Pinpoint the cell where the given text exists, returning its (X, Y) midpoint coordinate. 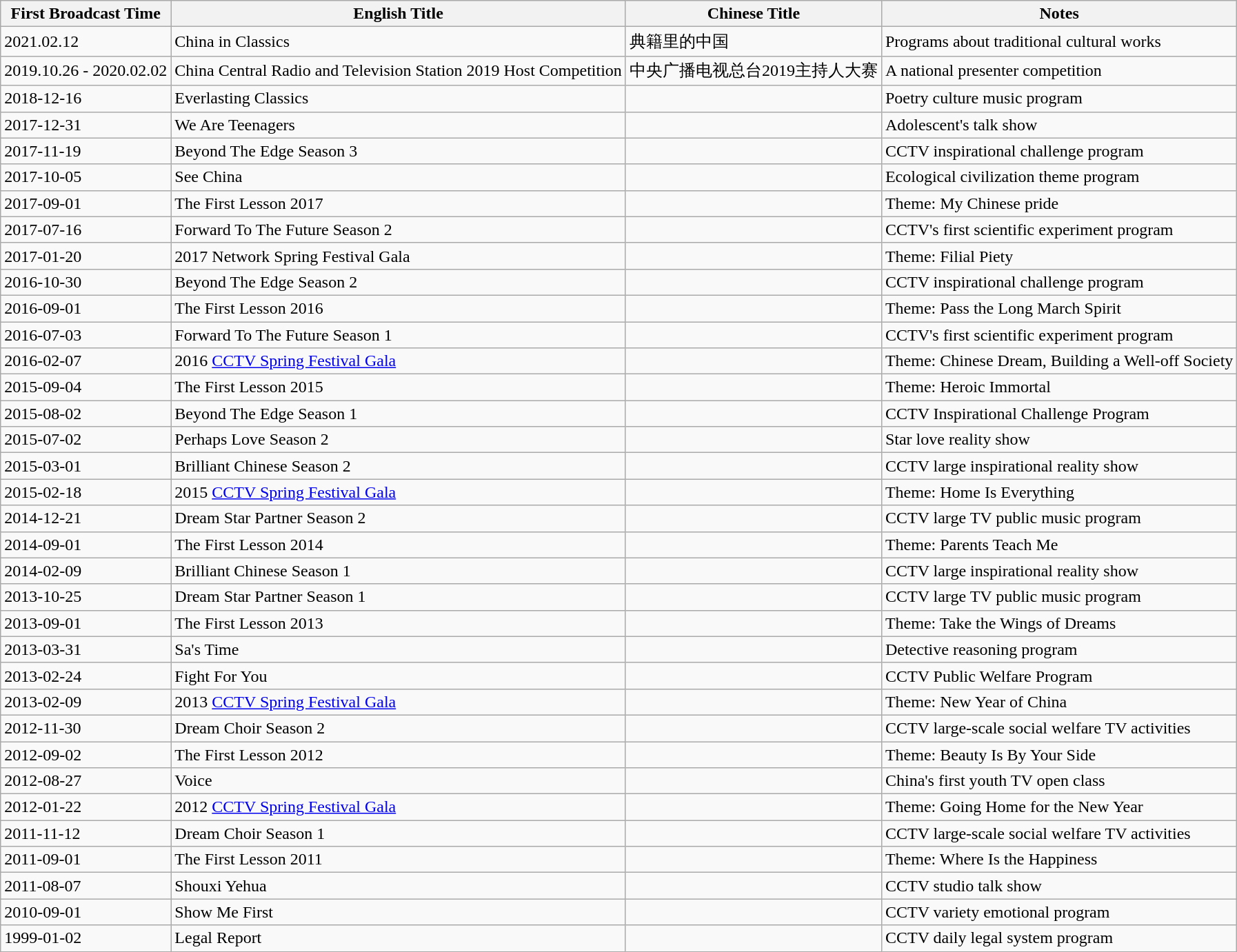
2011-11-12 (86, 833)
2017-12-31 (86, 125)
2012-08-27 (86, 781)
Theme: Take the Wings of Dreams (1059, 623)
2017-10-05 (86, 177)
中央广播电视总台2019主持人大赛 (753, 70)
Ecological civilization theme program (1059, 177)
2011-08-07 (86, 886)
We Are Teenagers (399, 125)
2013-02-09 (86, 702)
Forward To The Future Season 2 (399, 230)
2016-09-01 (86, 308)
China Central Radio and Television Station 2019 Host Competition (399, 70)
Show Me First (399, 912)
2015 CCTV Spring Festival Gala (399, 492)
CCTV Public Welfare Program (1059, 676)
Forward To The Future Season 1 (399, 334)
English Title (399, 14)
Theme: Filial Piety (1059, 256)
Beyond The Edge Season 1 (399, 414)
2013 CCTV Spring Festival Gala (399, 702)
2015-02-18 (86, 492)
2019.10.26 - 2020.02.02 (86, 70)
The First Lesson 2017 (399, 203)
Brilliant Chinese Season 1 (399, 571)
See China (399, 177)
Shouxi Yehua (399, 886)
2010-09-01 (86, 912)
2017-07-16 (86, 230)
Everlasting Classics (399, 99)
Dream Star Partner Season 1 (399, 597)
Sa's Time (399, 649)
A national presenter competition (1059, 70)
2013-03-31 (86, 649)
2012 CCTV Spring Festival Gala (399, 807)
2014-09-01 (86, 545)
2017 Network Spring Festival Gala (399, 256)
CCTV variety emotional program (1059, 912)
Voice (399, 781)
Notes (1059, 14)
2015-03-01 (86, 466)
Beyond The Edge Season 2 (399, 282)
Theme: Where Is the Happiness (1059, 860)
Programs about traditional cultural works (1059, 41)
CCTV daily legal system program (1059, 938)
2016-10-30 (86, 282)
Theme: Heroic Immortal (1059, 387)
Fight For You (399, 676)
2021.02.12 (86, 41)
2013-09-01 (86, 623)
2012-11-30 (86, 728)
2015-07-02 (86, 440)
Detective reasoning program (1059, 649)
2013-10-25 (86, 597)
Theme: My Chinese pride (1059, 203)
The First Lesson 2014 (399, 545)
Adolescent's talk show (1059, 125)
2016 CCTV Spring Festival Gala (399, 361)
2012-09-02 (86, 755)
First Broadcast Time (86, 14)
1999-01-02 (86, 938)
2017-01-20 (86, 256)
Theme: Beauty Is By Your Side (1059, 755)
Theme: Going Home for the New Year (1059, 807)
2012-01-22 (86, 807)
2015-09-04 (86, 387)
2014-12-21 (86, 518)
Theme: Parents Teach Me (1059, 545)
The First Lesson 2011 (399, 860)
2016-07-03 (86, 334)
China in Classics (399, 41)
Chinese Title (753, 14)
2014-02-09 (86, 571)
China's first youth TV open class (1059, 781)
Theme: Home Is Everything (1059, 492)
2018-12-16 (86, 99)
Theme: New Year of China (1059, 702)
2017-09-01 (86, 203)
CCTV studio talk show (1059, 886)
2011-09-01 (86, 860)
Dream Star Partner Season 2 (399, 518)
Brilliant Chinese Season 2 (399, 466)
2013-02-24 (86, 676)
Theme: Chinese Dream, Building a Well-off Society (1059, 361)
Poetry culture music program (1059, 99)
典籍里的中国 (753, 41)
2015-08-02 (86, 414)
Dream Choir Season 2 (399, 728)
Star love reality show (1059, 440)
The First Lesson 2016 (399, 308)
Dream Choir Season 1 (399, 833)
Theme: Pass the Long March Spirit (1059, 308)
Perhaps Love Season 2 (399, 440)
Beyond The Edge Season 3 (399, 151)
The First Lesson 2013 (399, 623)
2016-02-07 (86, 361)
The First Lesson 2015 (399, 387)
The First Lesson 2012 (399, 755)
CCTV Inspirational Challenge Program (1059, 414)
Legal Report (399, 938)
2017-11-19 (86, 151)
